Extract the [x, y] coordinate from the center of the cell holding the provided text.  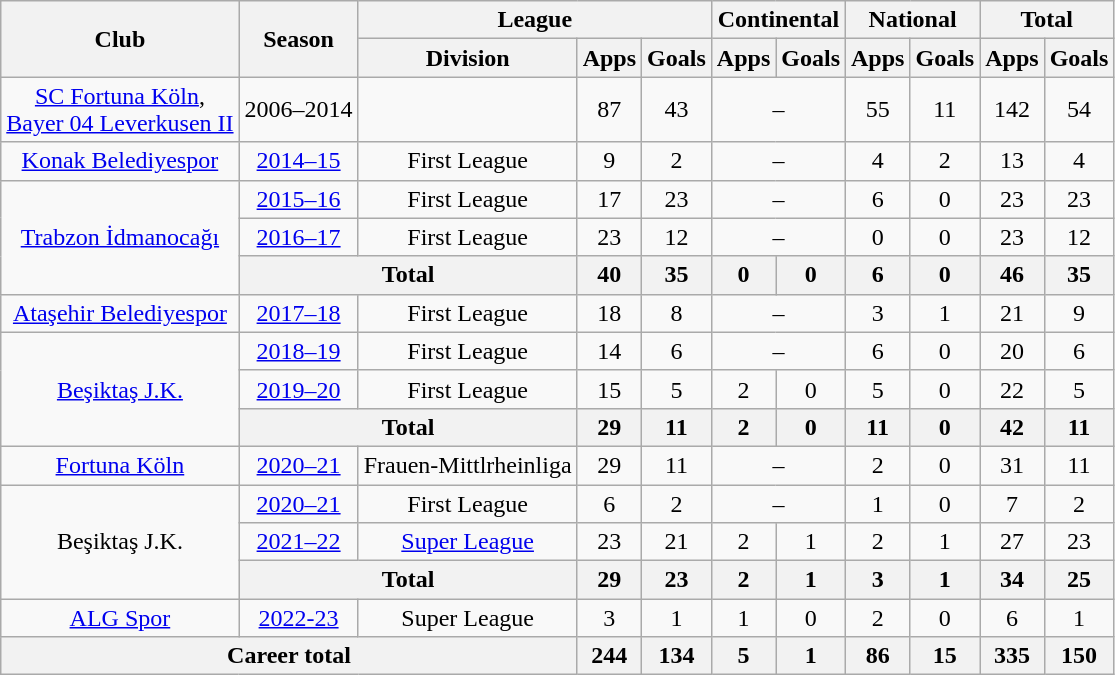
2017–18 [298, 313]
27 [1012, 542]
86 [878, 656]
13 [1012, 161]
8 [677, 313]
Continental [778, 20]
Trabzon İdmanocağı [120, 237]
31 [1012, 465]
2014–15 [298, 161]
Career total [289, 656]
SC Fortuna Köln,Bayer 04 Leverkusen II [120, 110]
46 [1012, 275]
ALG Spor [120, 618]
Konak Belediyespor [120, 161]
20 [1012, 351]
25 [1079, 580]
17 [609, 199]
40 [609, 275]
Fortuna Köln [120, 465]
League [534, 20]
2022-23 [298, 618]
142 [1012, 110]
7 [1012, 503]
134 [677, 656]
2016–17 [298, 237]
2019–20 [298, 389]
244 [609, 656]
Club [120, 39]
43 [677, 110]
55 [878, 110]
Ataşehir Belediyespor [120, 313]
87 [609, 110]
2021–22 [298, 542]
Division [468, 58]
2018–19 [298, 351]
150 [1079, 656]
14 [609, 351]
22 [1012, 389]
National [913, 20]
34 [1012, 580]
335 [1012, 656]
2006–2014 [298, 110]
2015–16 [298, 199]
Season [298, 39]
54 [1079, 110]
Frauen-Mittlrheinliga [468, 465]
42 [1012, 427]
18 [609, 313]
